Determine the (x, y) coordinate at the center of the cell enclosing the given text.  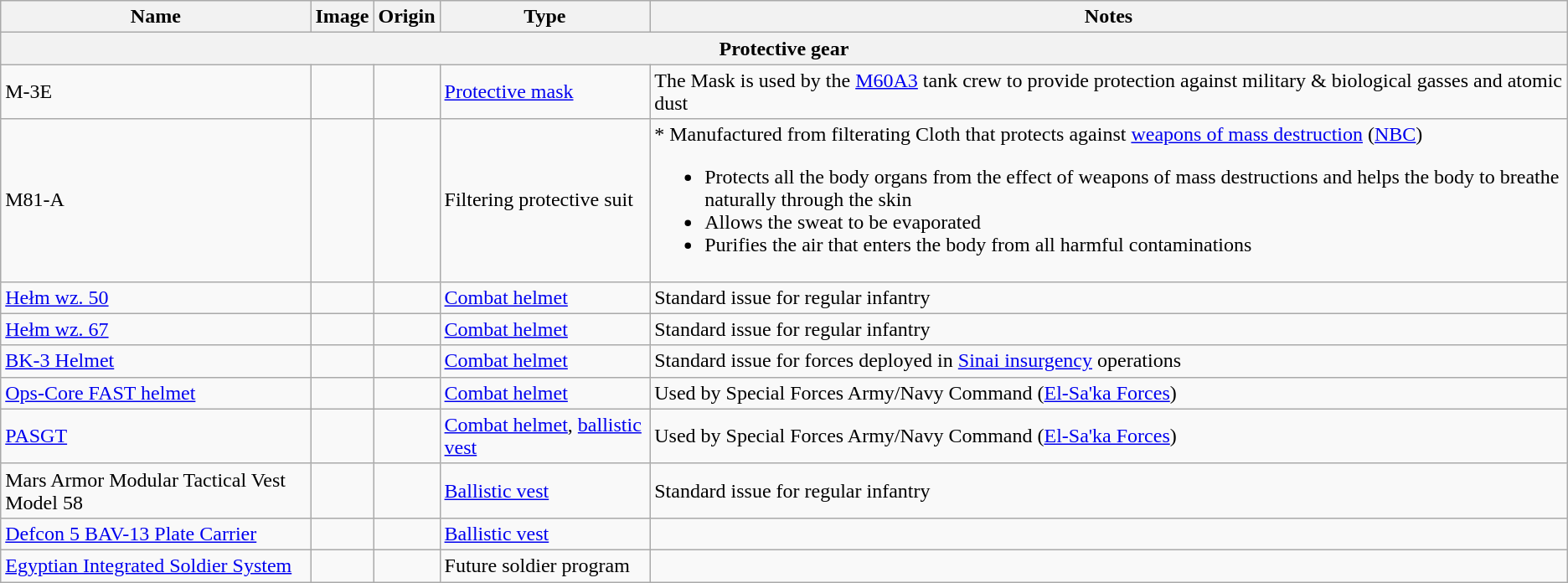
Ops-Core FAST helmet (156, 393)
Image (342, 17)
M81-A (156, 200)
Protective gear (784, 49)
Combat helmet, ballistic vest (544, 436)
BK-3 Helmet (156, 361)
Hełm wz. 67 (156, 329)
M-3E (156, 92)
Future soldier program (544, 565)
Protective mask (544, 92)
Filtering protective suit (544, 200)
Notes (1109, 17)
Egyptian Integrated Soldier System (156, 565)
Standard issue for forces deployed in Sinai insurgency operations (1109, 361)
Type (544, 17)
Mars Armor Modular Tactical Vest Model 58 (156, 491)
Defcon 5 BAV-13 Plate Carrier (156, 534)
Name (156, 17)
PASGT (156, 436)
Hełm wz. 50 (156, 297)
Origin (407, 17)
The Mask is used by the M60A3 tank crew to provide protection against military & biological gasses and atomic dust (1109, 92)
